Return (x, y) of the center of cell containing provided text 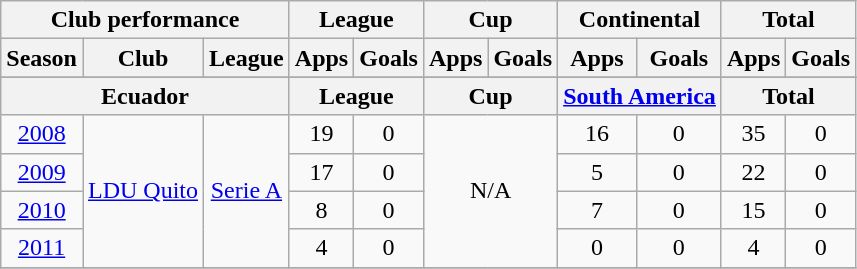
Club (142, 58)
35 (753, 134)
2008 (42, 134)
16 (598, 134)
2009 (42, 172)
Season (42, 58)
7 (598, 210)
South America (640, 96)
17 (321, 172)
Club performance (146, 20)
5 (598, 172)
N/A (490, 191)
15 (753, 210)
2011 (42, 248)
2010 (42, 210)
LDU Quito (142, 191)
8 (321, 210)
Ecuador (146, 96)
19 (321, 134)
Continental (640, 20)
Serie A (247, 191)
22 (753, 172)
